Find where the given text appears and provide that cell's center as (x, y) coordinate. 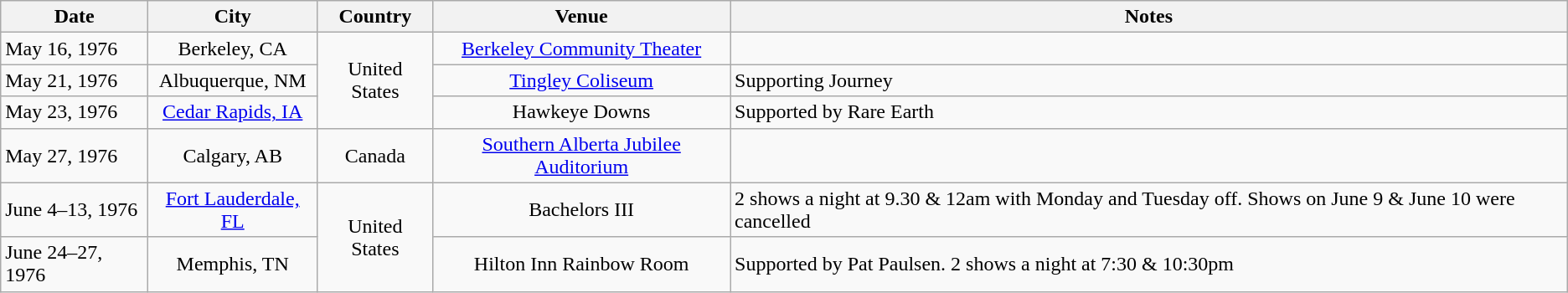
June 24–27, 1976 (75, 265)
Notes (1149, 17)
Berkeley, CA (233, 49)
Canada (375, 156)
Fort Lauderdale, FL (233, 209)
June 4–13, 1976 (75, 209)
Supported by Pat Paulsen. 2 shows a night at 7:30 & 10:30pm (1149, 265)
Calgary, AB (233, 156)
Albuquerque, NM (233, 80)
Southern Alberta Jubilee Auditorium (581, 156)
Supported by Rare Earth (1149, 112)
Venue (581, 17)
Date (75, 17)
Hawkeye Downs (581, 112)
May 23, 1976 (75, 112)
2 shows a night at 9.30 & 12am with Monday and Tuesday off. Shows on June 9 & June 10 were cancelled (1149, 209)
May 27, 1976 (75, 156)
Supporting Journey (1149, 80)
Hilton Inn Rainbow Room (581, 265)
May 16, 1976 (75, 49)
Tingley Coliseum (581, 80)
Cedar Rapids, IA (233, 112)
May 21, 1976 (75, 80)
Country (375, 17)
Berkeley Community Theater (581, 49)
Memphis, TN (233, 265)
City (233, 17)
Bachelors III (581, 209)
